Search for the cell housing the specified text and yield its (X, Y) center coordinate. 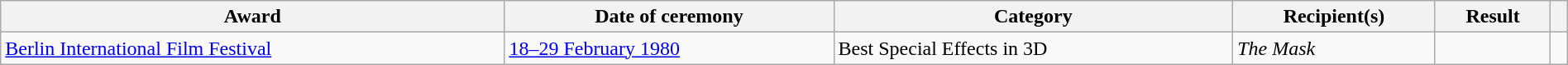
Result (1493, 17)
Date of ceremony (669, 17)
Best Special Effects in 3D (1034, 48)
Award (253, 17)
18–29 February 1980 (669, 48)
Category (1034, 17)
The Mask (1335, 48)
Recipient(s) (1335, 17)
Berlin International Film Festival (253, 48)
